Search for the cell housing the specified text and yield its (X, Y) center coordinate. 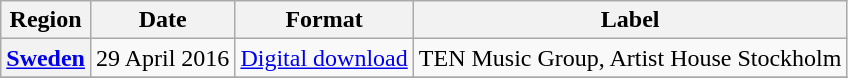
Format (324, 20)
Date (162, 20)
29 April 2016 (162, 58)
Region (46, 20)
Label (630, 20)
Digital download (324, 58)
Sweden (46, 58)
TEN Music Group, Artist House Stockholm (630, 58)
